From the cell containing the given text, extract its center point as (X, Y) coordinate. 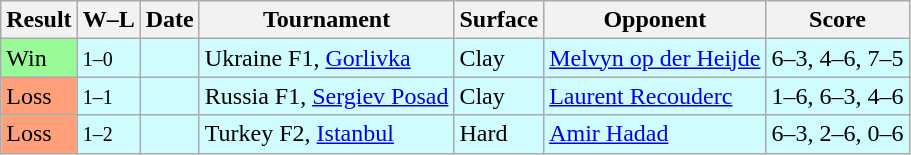
Russia F1, Sergiev Posad (326, 96)
1–2 (108, 134)
Ukraine F1, Gorlivka (326, 58)
6–3, 4–6, 7–5 (838, 58)
1–1 (108, 96)
Result (39, 20)
Surface (499, 20)
6–3, 2–6, 0–6 (838, 134)
Date (170, 20)
1–0 (108, 58)
Hard (499, 134)
Amir Hadad (655, 134)
1–6, 6–3, 4–6 (838, 96)
Opponent (655, 20)
Score (838, 20)
W–L (108, 20)
Win (39, 58)
Laurent Recouderc (655, 96)
Melvyn op der Heijde (655, 58)
Turkey F2, Istanbul (326, 134)
Tournament (326, 20)
